Identify which cell holds the provided text, then report its (X, Y) central coordinate. 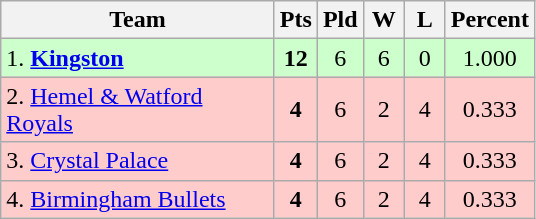
Pld (340, 20)
4. Birmingham Bullets (138, 199)
Pts (296, 20)
1. Kingston (138, 58)
0 (424, 58)
Team (138, 20)
W (384, 20)
L (424, 20)
12 (296, 58)
1.000 (490, 58)
2. Hemel & Watford Royals (138, 110)
Percent (490, 20)
3. Crystal Palace (138, 161)
